Extract the [x, y] coordinate from the center of the cell holding the provided text.  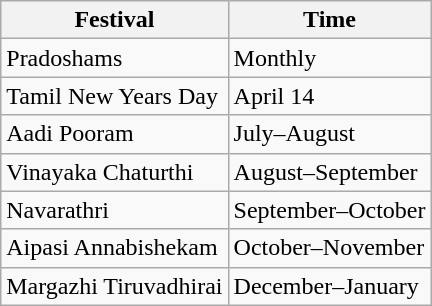
Aipasi Annabishekam [114, 248]
Time [330, 20]
Vinayaka Chaturthi [114, 172]
September–October [330, 210]
Festival [114, 20]
Pradoshams [114, 58]
Margazhi Tiruvadhirai [114, 286]
Monthly [330, 58]
Navarathri [114, 210]
December–January [330, 286]
October–November [330, 248]
Aadi Pooram [114, 134]
Tamil New Years Day [114, 96]
August–September [330, 172]
July–August [330, 134]
April 14 [330, 96]
